Output the (x, y) coordinate of the center of the cell containing the given text.  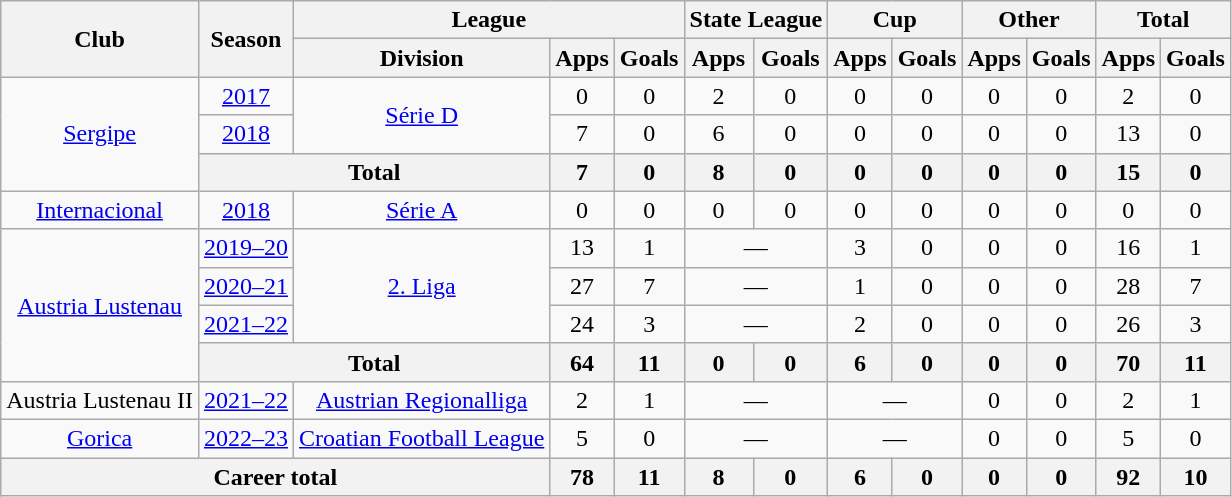
2022–23 (246, 438)
League (488, 20)
Division (421, 58)
Career total (276, 477)
10 (1196, 477)
Série A (421, 210)
26 (1128, 324)
State League (756, 20)
Cup (895, 20)
2019–20 (246, 248)
Sergipe (100, 134)
28 (1128, 286)
27 (582, 286)
Austrian Regionalliga (421, 400)
2017 (246, 96)
2. Liga (421, 286)
92 (1128, 477)
Série D (421, 115)
15 (1128, 172)
Club (100, 39)
78 (582, 477)
Other (1029, 20)
2020–21 (246, 286)
Austria Lustenau (100, 305)
16 (1128, 248)
Internacional (100, 210)
64 (582, 362)
Austria Lustenau II (100, 400)
24 (582, 324)
Season (246, 39)
Croatian Football League (421, 438)
70 (1128, 362)
Gorica (100, 438)
